Extract the (X, Y) coordinate from the center of the cell holding the provided text.  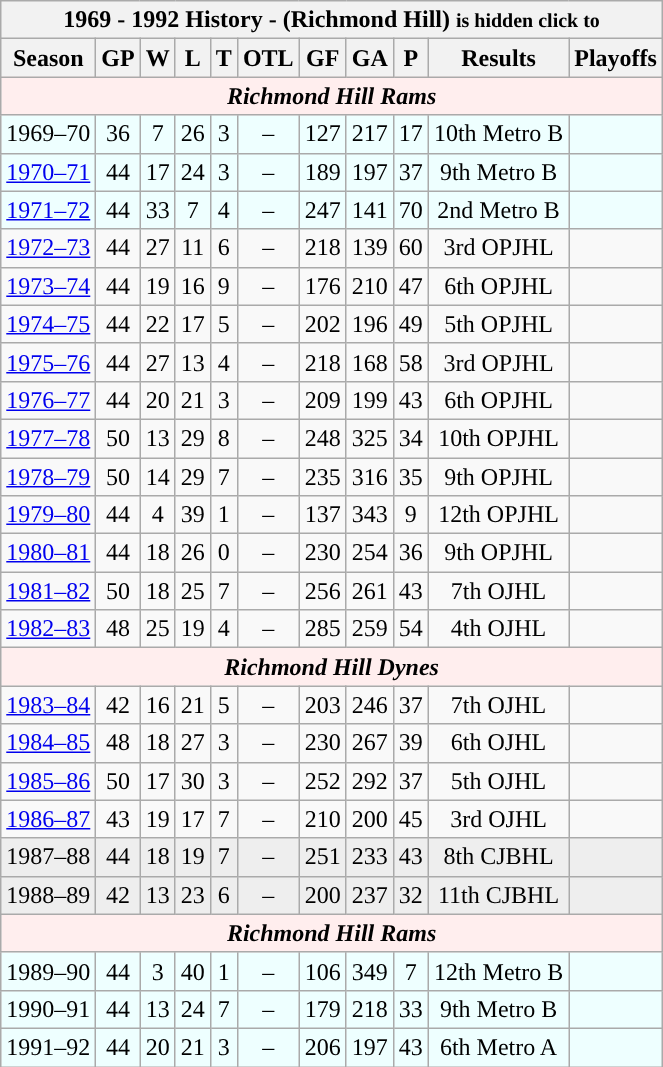
209 (322, 400)
1983–84 (48, 705)
141 (370, 210)
316 (370, 477)
5th OPJHL (498, 324)
237 (370, 895)
1986–87 (48, 819)
T (224, 58)
34 (410, 438)
22 (158, 324)
12th OPJHL (498, 515)
1970–71 (48, 172)
49 (410, 324)
Results (498, 58)
32 (410, 895)
1969 - 1992 History - (Richmond Hill) is hidden click to (332, 20)
1980–81 (48, 553)
261 (370, 591)
1969–70 (48, 134)
106 (322, 971)
Richmond Hill Dynes (332, 667)
12th Metro B (498, 971)
2nd Metro B (498, 210)
11 (192, 248)
259 (370, 629)
343 (370, 515)
GP (118, 58)
60 (410, 248)
1975–76 (48, 362)
P (410, 58)
5th OJHL (498, 781)
1972–73 (48, 248)
168 (370, 362)
10th Metro B (498, 134)
251 (322, 857)
Season (48, 58)
1978–79 (48, 477)
179 (322, 1009)
L (192, 58)
1976–77 (48, 400)
1979–80 (48, 515)
349 (370, 971)
1977–78 (48, 438)
252 (322, 781)
1973–74 (48, 286)
248 (322, 438)
8 (224, 438)
Playoffs (616, 58)
GA (370, 58)
58 (410, 362)
35 (410, 477)
139 (370, 248)
OTL (268, 58)
233 (370, 857)
11th CJBHL (498, 895)
1974–75 (48, 324)
127 (322, 134)
176 (322, 286)
1990–91 (48, 1009)
1987–88 (48, 857)
47 (410, 286)
30 (192, 781)
70 (410, 210)
0 (224, 553)
3rd OJHL (498, 819)
206 (322, 1047)
203 (322, 705)
325 (370, 438)
1981–82 (48, 591)
1985–86 (48, 781)
189 (322, 172)
8th CJBHL (498, 857)
40 (192, 971)
292 (370, 781)
285 (322, 629)
217 (370, 134)
6th Metro A (498, 1047)
GF (322, 58)
1988–89 (48, 895)
1984–85 (48, 743)
137 (322, 515)
246 (370, 705)
1989–90 (48, 971)
1971–72 (48, 210)
247 (322, 210)
196 (370, 324)
14 (158, 477)
256 (322, 591)
267 (370, 743)
54 (410, 629)
6th OJHL (498, 743)
10th OPJHL (498, 438)
4th OJHL (498, 629)
235 (322, 477)
23 (192, 895)
254 (370, 553)
45 (410, 819)
1982–83 (48, 629)
W (158, 58)
202 (322, 324)
1991–92 (48, 1047)
199 (370, 400)
